Identify which cell holds the provided text, then report its (x, y) central coordinate. 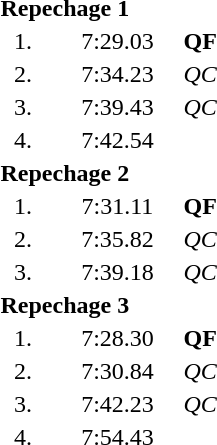
7:42.54 (118, 140)
7:42.23 (118, 404)
7:39.43 (118, 107)
7:31.11 (118, 206)
7:34.23 (118, 74)
7:35.82 (118, 239)
7:30.84 (118, 371)
7:28.30 (118, 338)
7:39.18 (118, 272)
7:29.03 (118, 41)
